Capture the cell that displays the provided text and extract its (X, Y) central coordinate. 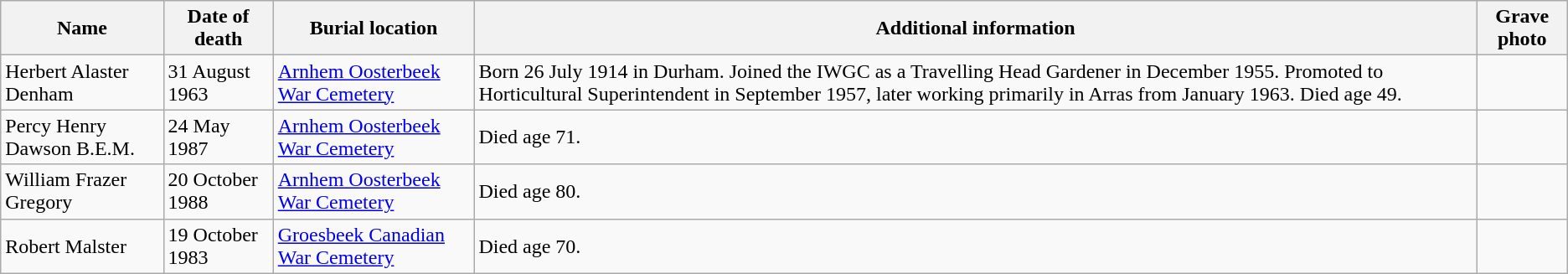
Grave photo (1522, 28)
24 May 1987 (218, 137)
Robert Malster (82, 246)
Died age 71. (975, 137)
Percy Henry Dawson B.E.M. (82, 137)
Herbert Alaster Denham (82, 82)
Date of death (218, 28)
Groesbeek Canadian War Cemetery (374, 246)
Died age 80. (975, 191)
Died age 70. (975, 246)
Burial location (374, 28)
19 October 1983 (218, 246)
20 October 1988 (218, 191)
William Frazer Gregory (82, 191)
Name (82, 28)
Additional information (975, 28)
31 August 1963 (218, 82)
